From the cell containing the given text, extract its center point as (X, Y) coordinate. 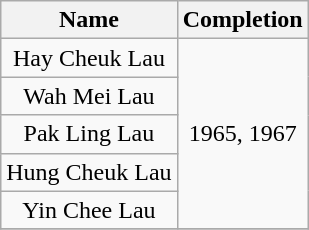
Name (89, 20)
Hung Cheuk Lau (89, 172)
1965, 1967 (242, 134)
Completion (242, 20)
Pak Ling Lau (89, 134)
Yin Chee Lau (89, 210)
Wah Mei Lau (89, 96)
Hay Cheuk Lau (89, 58)
